Return the (x, y) coordinate for the center point of the cell that contains the specified text.  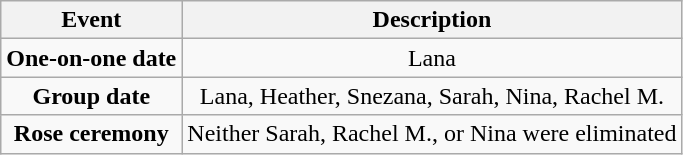
Neither Sarah, Rachel M., or Nina were eliminated (432, 134)
Lana, Heather, Snezana, Sarah, Nina, Rachel M. (432, 96)
Group date (92, 96)
One-on-one date (92, 58)
Lana (432, 58)
Description (432, 20)
Rose ceremony (92, 134)
Event (92, 20)
